Determine the (x, y) coordinate at the center of the cell enclosing the given text.  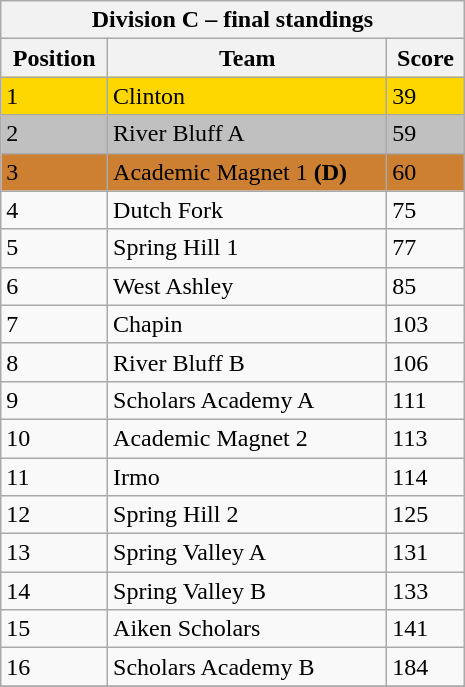
141 (426, 629)
133 (426, 591)
10 (54, 438)
West Ashley (248, 286)
Team (248, 58)
2 (54, 134)
113 (426, 438)
131 (426, 553)
59 (426, 134)
6 (54, 286)
Spring Valley A (248, 553)
12 (54, 515)
16 (54, 667)
111 (426, 400)
14 (54, 591)
13 (54, 553)
Spring Hill 2 (248, 515)
4 (54, 210)
11 (54, 477)
Scholars Academy A (248, 400)
Spring Valley B (248, 591)
9 (54, 400)
Score (426, 58)
8 (54, 362)
Chapin (248, 324)
Dutch Fork (248, 210)
Academic Magnet 1 (D) (248, 172)
85 (426, 286)
3 (54, 172)
184 (426, 667)
Irmo (248, 477)
125 (426, 515)
106 (426, 362)
60 (426, 172)
114 (426, 477)
Clinton (248, 96)
5 (54, 248)
15 (54, 629)
Spring Hill 1 (248, 248)
77 (426, 248)
Aiken Scholars (248, 629)
River Bluff A (248, 134)
103 (426, 324)
75 (426, 210)
Position (54, 58)
1 (54, 96)
River Bluff B (248, 362)
Academic Magnet 2 (248, 438)
39 (426, 96)
7 (54, 324)
Scholars Academy B (248, 667)
Division C – final standings (233, 20)
